Capture the cell that displays the provided text and extract its [x, y] central coordinate. 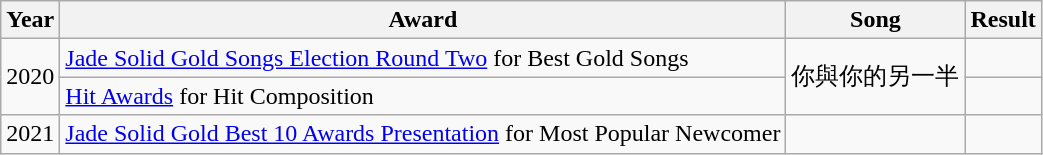
Song [876, 20]
Jade Solid Gold Songs Election Round Two for Best Gold Songs [423, 58]
Jade Solid Gold Best 10 Awards Presentation for Most Popular Newcomer [423, 134]
Result [1003, 20]
Year [30, 20]
你與你的另一半 [876, 77]
Hit Awards for Hit Composition [423, 96]
Award [423, 20]
2021 [30, 134]
2020 [30, 77]
